Capture the cell that displays the provided text and extract its (x, y) central coordinate. 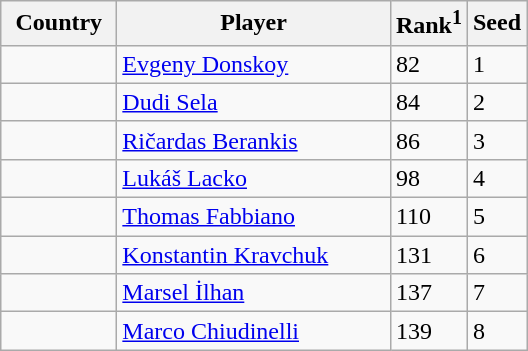
86 (428, 140)
Konstantin Kravchuk (254, 255)
110 (428, 217)
7 (496, 293)
98 (428, 178)
Ričardas Berankis (254, 140)
Lukáš Lacko (254, 178)
137 (428, 293)
6 (496, 255)
5 (496, 217)
139 (428, 331)
8 (496, 331)
4 (496, 178)
Evgeny Donskoy (254, 64)
Rank1 (428, 24)
84 (428, 102)
Country (59, 24)
Dudi Sela (254, 102)
Player (254, 24)
131 (428, 255)
Thomas Fabbiano (254, 217)
82 (428, 64)
1 (496, 64)
2 (496, 102)
Marsel İlhan (254, 293)
3 (496, 140)
Seed (496, 24)
Marco Chiudinelli (254, 331)
